Return (x, y) of the center of cell containing provided text 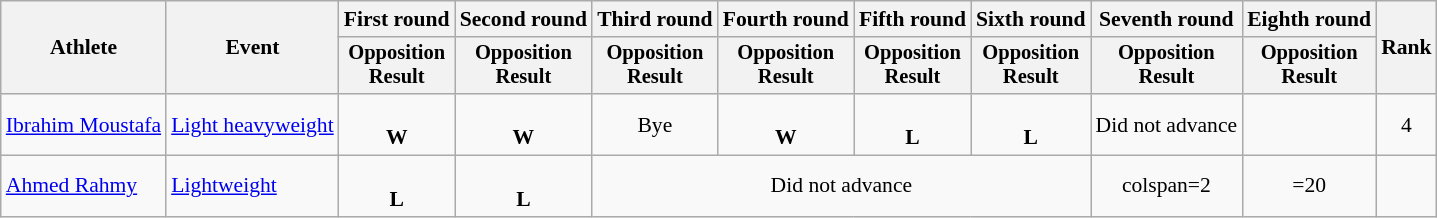
Fifth round (912, 19)
Second round (524, 19)
Fourth round (786, 19)
Rank (1406, 48)
First round (397, 19)
Ahmed Rahmy (84, 186)
4 (1406, 124)
Sixth round (1031, 19)
Third round (655, 19)
Event (252, 48)
colspan=2 (1167, 186)
=20 (1309, 186)
Ibrahim Moustafa (84, 124)
Athlete (84, 48)
Eighth round (1309, 19)
Light heavyweight (252, 124)
Lightweight (252, 186)
Bye (655, 124)
Seventh round (1167, 19)
